Identify which cell holds the provided text, then report its (x, y) central coordinate. 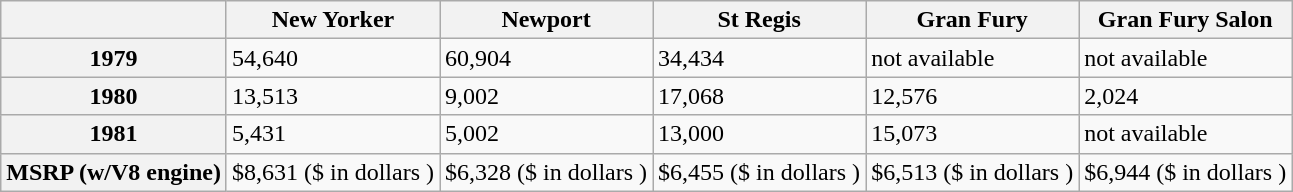
$6,328 ($ in dollars ) (546, 172)
$6,455 ($ in dollars ) (760, 172)
5,431 (332, 134)
13,513 (332, 96)
1980 (114, 96)
Gran Fury (972, 20)
54,640 (332, 58)
1979 (114, 58)
$8,631 ($ in dollars ) (332, 172)
Newport (546, 20)
17,068 (760, 96)
12,576 (972, 96)
Gran Fury Salon (1186, 20)
$6,944 ($ in dollars ) (1186, 172)
5,002 (546, 134)
60,904 (546, 58)
MSRP (w/V8 engine) (114, 172)
$6,513 ($ in dollars ) (972, 172)
15,073 (972, 134)
2,024 (1186, 96)
1981 (114, 134)
13,000 (760, 134)
9,002 (546, 96)
St Regis (760, 20)
34,434 (760, 58)
New Yorker (332, 20)
